For the text-containing cell, return its midpoint in [x, y] coordinate format. 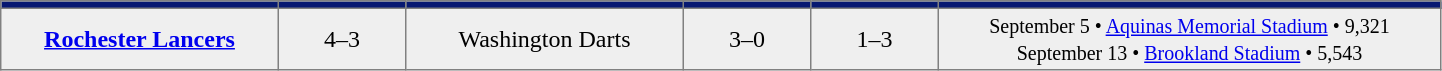
Rochester Lancers [140, 39]
1–3 [875, 39]
September 5 • Aquinas Memorial Stadium • 9,321September 13 • Brookland Stadium • 5,543 [1189, 39]
4–3 [342, 39]
3–0 [747, 39]
Washington Darts [545, 39]
